Locate the cell with the specified text and output its [X, Y] center coordinate. 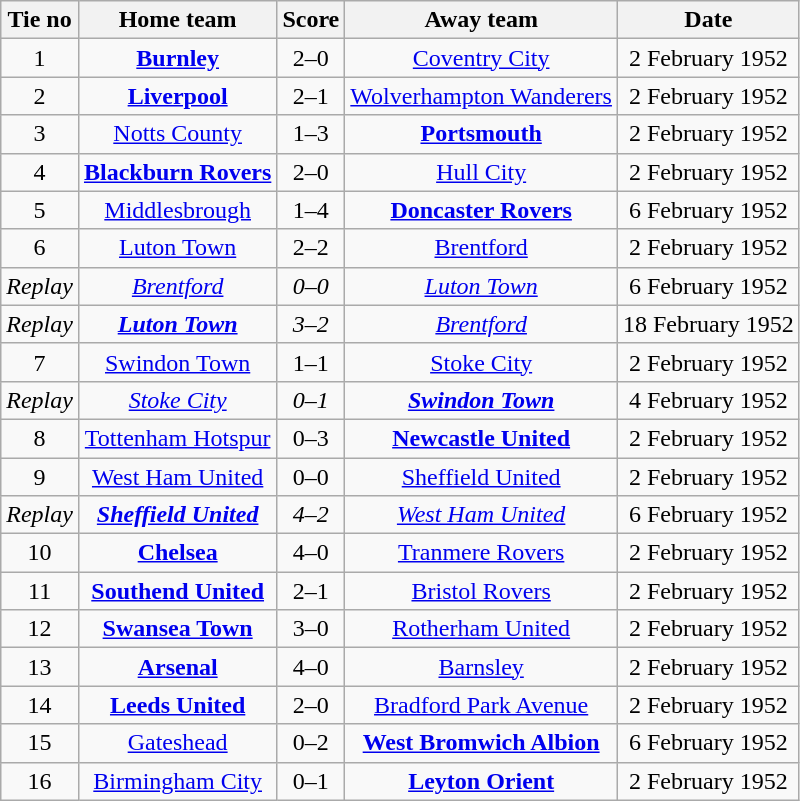
Tie no [40, 20]
Bradford Park Avenue [482, 705]
West Bromwich Albion [482, 743]
Coventry City [482, 58]
1–1 [311, 362]
9 [40, 477]
Rotherham United [482, 629]
3 [40, 134]
Wolverhampton Wanderers [482, 96]
6 [40, 248]
4–2 [311, 515]
2–2 [311, 248]
Swansea Town [177, 629]
1–4 [311, 210]
Middlesbrough [177, 210]
2 [40, 96]
Home team [177, 20]
Tottenham Hotspur [177, 438]
8 [40, 438]
14 [40, 705]
Leyton Orient [482, 781]
4 February 1952 [708, 400]
Hull City [482, 172]
Arsenal [177, 667]
Date [708, 20]
Bristol Rovers [482, 591]
Doncaster Rovers [482, 210]
Tranmere Rovers [482, 553]
Southend United [177, 591]
7 [40, 362]
Blackburn Rovers [177, 172]
13 [40, 667]
3–2 [311, 324]
16 [40, 781]
Gateshead [177, 743]
Score [311, 20]
0–3 [311, 438]
Newcastle United [482, 438]
5 [40, 210]
Portsmouth [482, 134]
0–2 [311, 743]
Liverpool [177, 96]
1 [40, 58]
Chelsea [177, 553]
3–0 [311, 629]
1–3 [311, 134]
15 [40, 743]
Notts County [177, 134]
Leeds United [177, 705]
Burnley [177, 58]
4 [40, 172]
10 [40, 553]
11 [40, 591]
12 [40, 629]
Away team [482, 20]
18 February 1952 [708, 324]
Barnsley [482, 667]
Birmingham City [177, 781]
